Locate the cell with the specified text and output its [x, y] center coordinate. 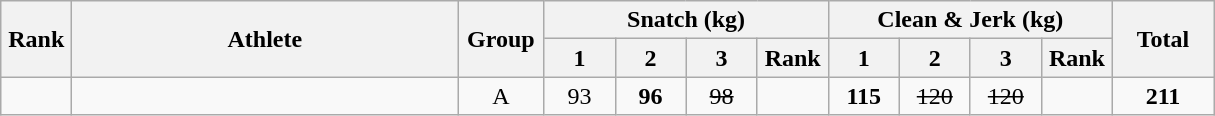
A [501, 96]
98 [722, 96]
211 [1162, 96]
Athlete [265, 39]
Group [501, 39]
96 [650, 96]
Total [1162, 39]
93 [580, 96]
Clean & Jerk (kg) [970, 20]
Snatch (kg) [686, 20]
115 [864, 96]
